Scan for the cell matching the given text and deliver its (X, Y) coordinate at center. 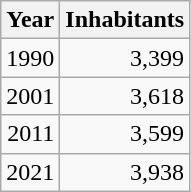
3,399 (125, 58)
Inhabitants (125, 20)
2011 (30, 134)
3,618 (125, 96)
2021 (30, 172)
3,938 (125, 172)
2001 (30, 96)
Year (30, 20)
1990 (30, 58)
3,599 (125, 134)
